Capture the cell that displays the provided text and extract its (X, Y) central coordinate. 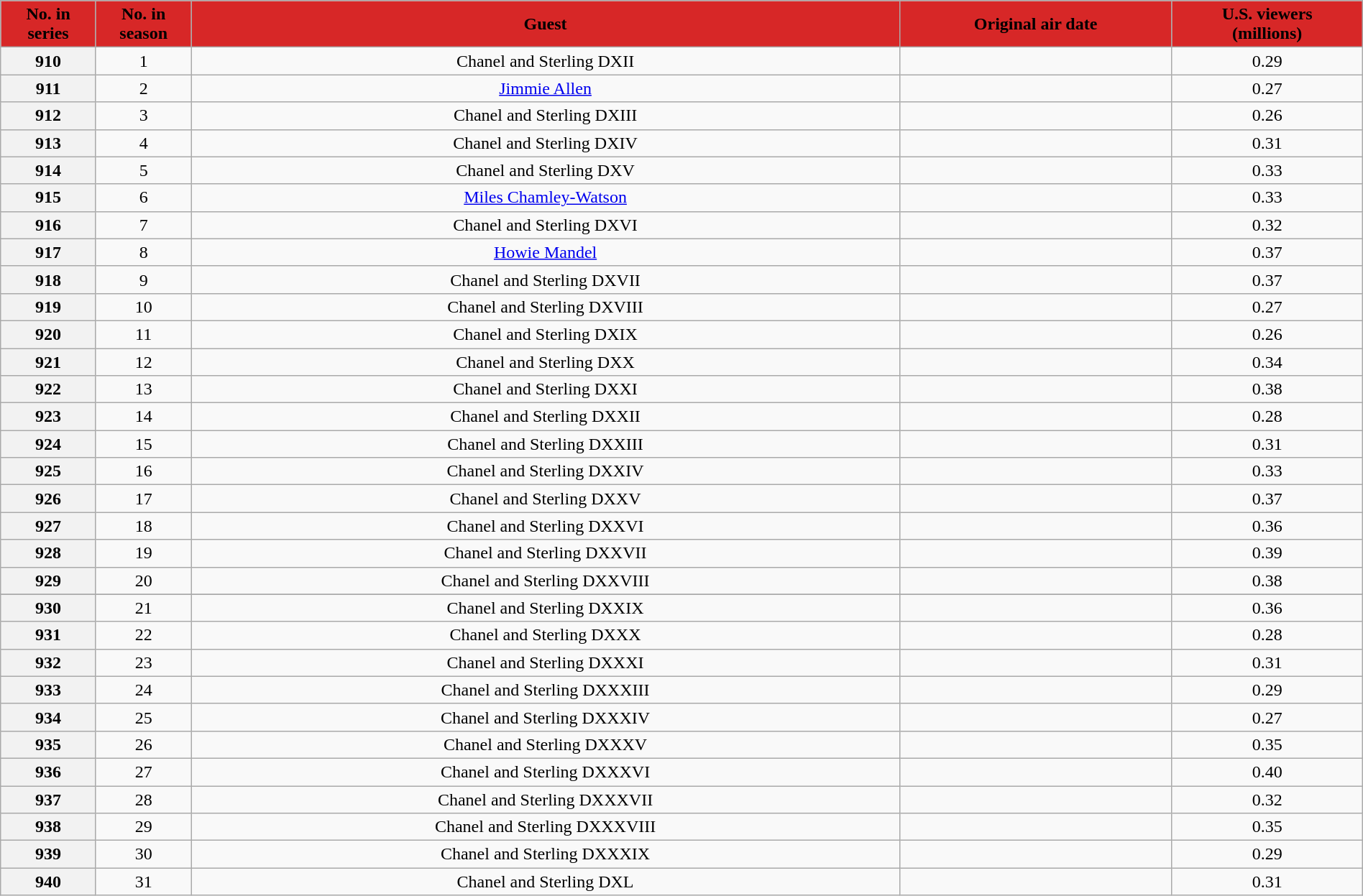
No. inseason (144, 24)
Chanel and Sterling DXIV (545, 143)
Chanel and Sterling DXXX (545, 635)
0.39 (1267, 553)
23 (144, 662)
913 (49, 143)
8 (144, 252)
5 (144, 170)
933 (49, 690)
Chanel and Sterling DXXXVI (545, 772)
929 (49, 581)
Chanel and Sterling DXXIX (545, 608)
Original air date (1035, 24)
31 (144, 882)
921 (49, 361)
3 (144, 116)
Chanel and Sterling DXXXVIII (545, 827)
4 (144, 143)
13 (144, 389)
Chanel and Sterling DXXIV (545, 471)
27 (144, 772)
926 (49, 499)
26 (144, 744)
0.34 (1267, 361)
Chanel and Sterling DXXIII (545, 444)
11 (144, 334)
Chanel and Sterling DXXII (545, 417)
Chanel and Sterling DXXVIII (545, 581)
Chanel and Sterling DXVI (545, 225)
917 (49, 252)
Chanel and Sterling DXXXIII (545, 690)
Chanel and Sterling DXV (545, 170)
14 (144, 417)
912 (49, 116)
6 (144, 198)
Chanel and Sterling DXIII (545, 116)
918 (49, 280)
10 (144, 307)
Jimmie Allen (545, 88)
938 (49, 827)
Chanel and Sterling DXL (545, 882)
940 (49, 882)
934 (49, 717)
16 (144, 471)
915 (49, 198)
925 (49, 471)
24 (144, 690)
U.S. viewers(millions) (1267, 24)
1 (144, 61)
919 (49, 307)
923 (49, 417)
Chanel and Sterling DXXXIV (545, 717)
Chanel and Sterling DXXV (545, 499)
922 (49, 389)
Chanel and Sterling DXVIII (545, 307)
20 (144, 581)
Chanel and Sterling DXXVI (545, 526)
22 (144, 635)
928 (49, 553)
19 (144, 553)
Chanel and Sterling DXXXVII (545, 800)
9 (144, 280)
7 (144, 225)
Chanel and Sterling DXII (545, 61)
Chanel and Sterling DXX (545, 361)
Chanel and Sterling DXVII (545, 280)
910 (49, 61)
Guest (545, 24)
935 (49, 744)
911 (49, 88)
920 (49, 334)
937 (49, 800)
927 (49, 526)
Chanel and Sterling DXIX (545, 334)
Howie Mandel (545, 252)
17 (144, 499)
Chanel and Sterling DXXI (545, 389)
18 (144, 526)
931 (49, 635)
28 (144, 800)
Chanel and Sterling DXXXI (545, 662)
914 (49, 170)
0.40 (1267, 772)
939 (49, 854)
936 (49, 772)
29 (144, 827)
930 (49, 608)
924 (49, 444)
2 (144, 88)
Miles Chamley-Watson (545, 198)
Chanel and Sterling DXXXIX (545, 854)
25 (144, 717)
916 (49, 225)
15 (144, 444)
Chanel and Sterling DXXXV (545, 744)
30 (144, 854)
21 (144, 608)
No. inseries (49, 24)
12 (144, 361)
Chanel and Sterling DXXVII (545, 553)
932 (49, 662)
